Capture the cell that displays the provided text and extract its (x, y) central coordinate. 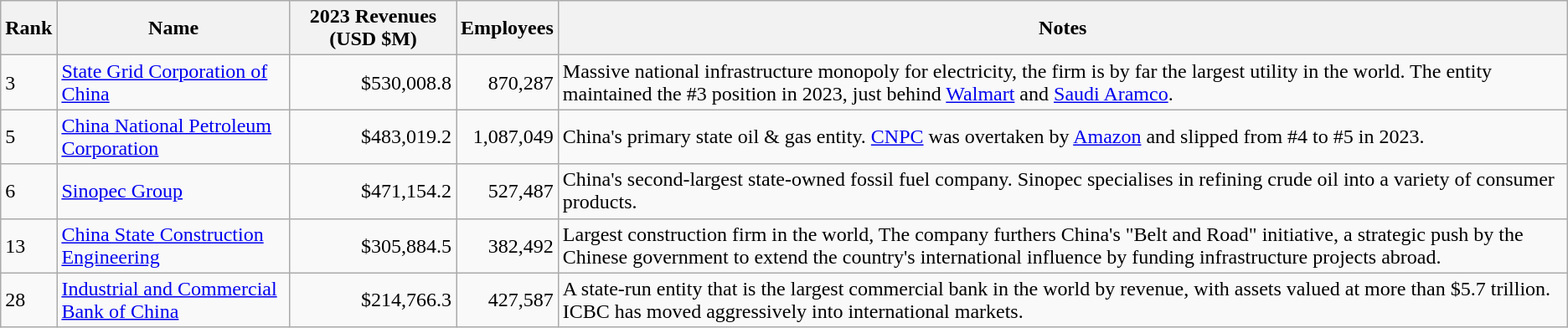
$214,766.3 (373, 300)
870,287 (508, 82)
State Grid Corporation of China (174, 82)
China National Petroleum Corporation (174, 137)
2023 Revenues (USD $M) (373, 28)
Sinopec Group (174, 191)
China's primary state oil & gas entity. CNPC was overtaken by Amazon and slipped from #4 to #5 in 2023. (1062, 137)
China State Construction Engineering (174, 246)
Employees (508, 28)
28 (28, 300)
3 (28, 82)
1,087,049 (508, 137)
5 (28, 137)
6 (28, 191)
Notes (1062, 28)
382,492 (508, 246)
$305,884.5 (373, 246)
Rank (28, 28)
$471,154.2 (373, 191)
$483,019.2 (373, 137)
13 (28, 246)
527,487 (508, 191)
$530,008.8 (373, 82)
427,587 (508, 300)
China's second-largest state-owned fossil fuel company. Sinopec specialises in refining crude oil into a variety of consumer products. (1062, 191)
Name (174, 28)
Industrial and Commercial Bank of China (174, 300)
